Locate the cell with the specified text and output its (X, Y) center coordinate. 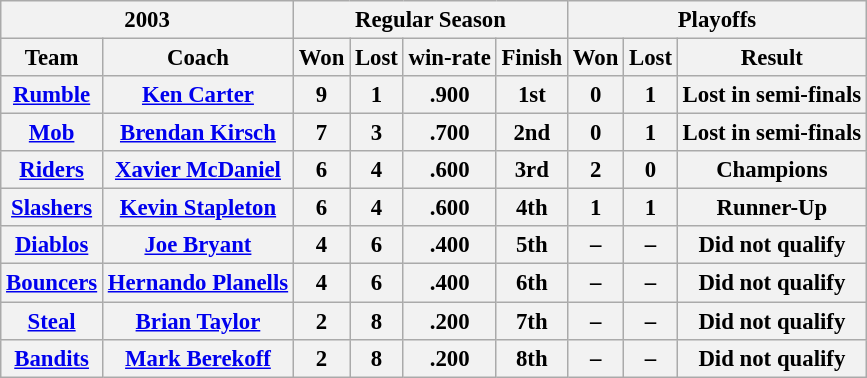
Steal (52, 321)
Bandits (52, 358)
Slashers (52, 208)
Mark Berekoff (198, 358)
4th (532, 208)
Brian Taylor (198, 321)
5th (532, 245)
8th (532, 358)
Rumble (52, 95)
9 (321, 95)
2nd (532, 133)
Playoffs (716, 20)
Coach (198, 58)
Runner-Up (772, 208)
Result (772, 58)
7 (321, 133)
.700 (450, 133)
Hernando Planells (198, 283)
Mob (52, 133)
Bouncers (52, 283)
Brendan Kirsch (198, 133)
Finish (532, 58)
7th (532, 321)
Diablos (52, 245)
3rd (532, 170)
6th (532, 283)
Ken Carter (198, 95)
1st (532, 95)
Joe Bryant (198, 245)
3 (377, 133)
Riders (52, 170)
.900 (450, 95)
2003 (148, 20)
Xavier McDaniel (198, 170)
Champions (772, 170)
Regular Season (430, 20)
Team (52, 58)
Kevin Stapleton (198, 208)
win-rate (450, 58)
